Locate the cell with the specified text and output its [x, y] center coordinate. 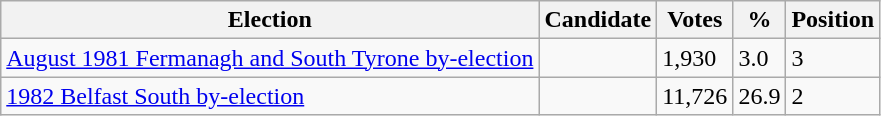
11,726 [695, 96]
3.0 [760, 58]
Votes [695, 20]
August 1981 Fermanagh and South Tyrone by-election [270, 58]
% [760, 20]
2 [833, 96]
26.9 [760, 96]
Election [270, 20]
1,930 [695, 58]
Position [833, 20]
1982 Belfast South by-election [270, 96]
Candidate [598, 20]
3 [833, 58]
